Extract the [X, Y] coordinate from the center of the cell holding the provided text.  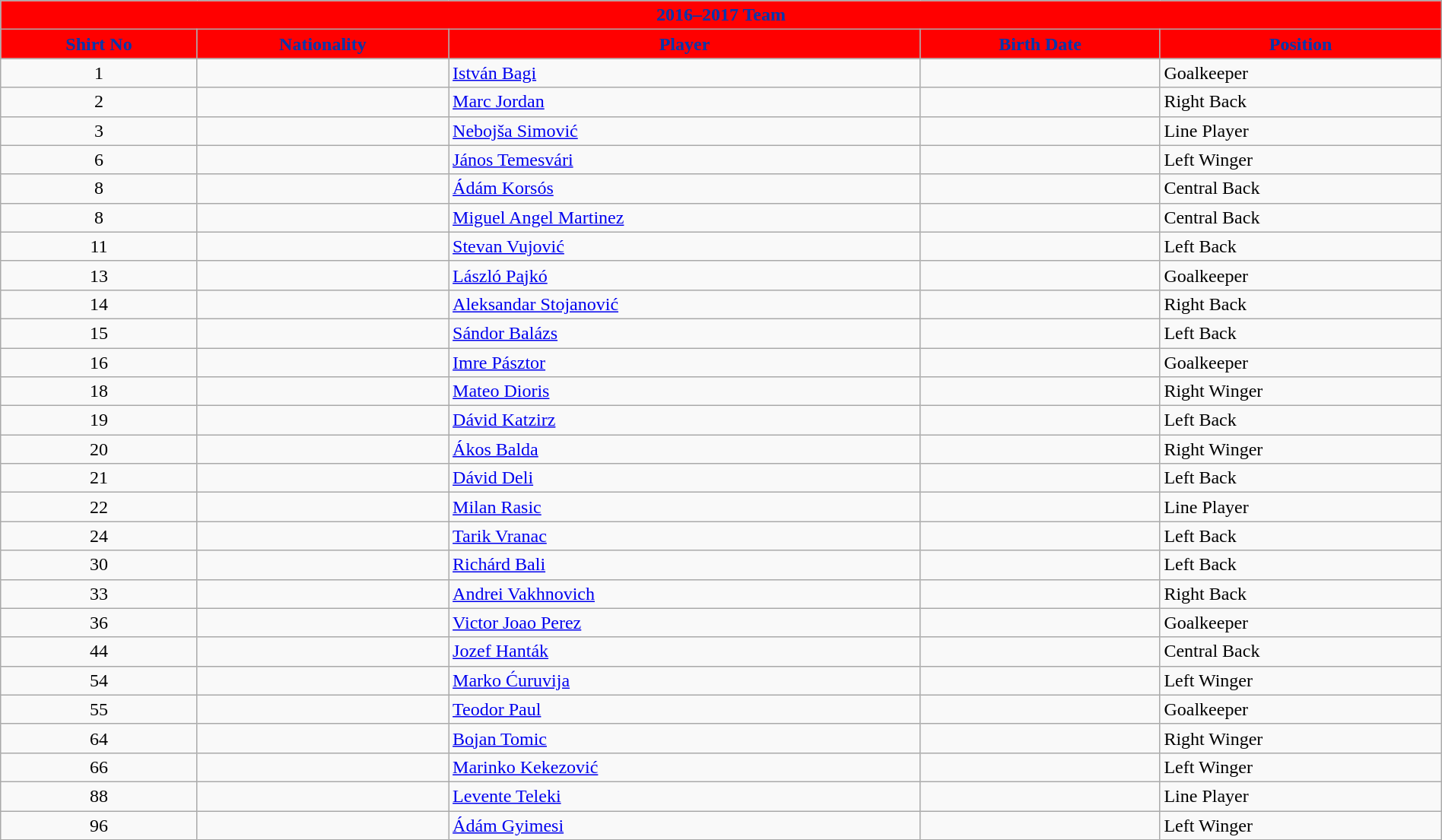
Marinko Kekezović [684, 767]
Ákos Balda [684, 449]
Andrei Vakhnovich [684, 594]
33 [99, 594]
19 [99, 420]
Ádám Korsós [684, 189]
44 [99, 651]
Bojan Tomic [684, 738]
Marko Ćuruvija [684, 680]
88 [99, 796]
14 [99, 304]
64 [99, 738]
Birth Date [1040, 44]
Richárd Bali [684, 565]
Nationality [322, 44]
55 [99, 709]
Ádám Gyimesi [684, 825]
Tarik Vranac [684, 536]
2 [99, 102]
15 [99, 333]
Levente Teleki [684, 796]
54 [99, 680]
Shirt No [99, 44]
Jozef Hanták [684, 651]
Dávid Deli [684, 478]
96 [99, 825]
Dávid Katzirz [684, 420]
Nebojša Simović [684, 131]
Mateo Dioris [684, 391]
Stevan Vujović [684, 246]
Miguel Angel Martinez [684, 217]
11 [99, 246]
30 [99, 565]
1 [99, 73]
13 [99, 275]
Player [684, 44]
Victor Joao Perez [684, 623]
24 [99, 536]
Teodor Paul [684, 709]
36 [99, 623]
66 [99, 767]
3 [99, 131]
István Bagi [684, 73]
Milan Rasic [684, 507]
László Pajkó [684, 275]
Position [1301, 44]
16 [99, 363]
János Temesvári [684, 160]
Imre Pásztor [684, 363]
6 [99, 160]
2016–2017 Team [721, 15]
Sándor Balázs [684, 333]
22 [99, 507]
Marc Jordan [684, 102]
18 [99, 391]
21 [99, 478]
20 [99, 449]
Aleksandar Stojanović [684, 304]
